Capture the cell that displays the provided text and extract its (X, Y) central coordinate. 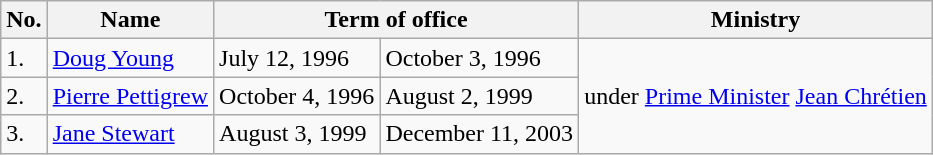
Jane Stewart (130, 134)
Name (130, 20)
August 3, 1999 (297, 134)
under Prime Minister Jean Chrétien (756, 96)
Doug Young (130, 58)
2. (24, 96)
Term of office (396, 20)
October 4, 1996 (297, 96)
1. (24, 58)
Ministry (756, 20)
No. (24, 20)
July 12, 1996 (297, 58)
August 2, 1999 (480, 96)
Pierre Pettigrew (130, 96)
3. (24, 134)
October 3, 1996 (480, 58)
December 11, 2003 (480, 134)
